Pinpoint the cell where the given text exists, returning its (x, y) midpoint coordinate. 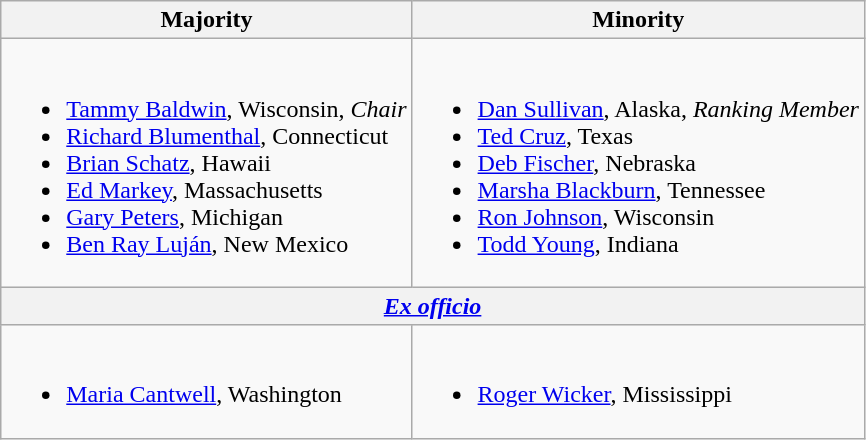
Maria Cantwell, Washington (206, 382)
Minority (638, 20)
Dan Sullivan, Alaska, Ranking MemberTed Cruz, TexasDeb Fischer, NebraskaMarsha Blackburn, TennesseeRon Johnson, WisconsinTodd Young, Indiana (638, 163)
Majority (206, 20)
Ex officio (433, 306)
Roger Wicker, Mississippi (638, 382)
